Detect which cell encompasses the target text, then output its [X, Y] center coordinate. 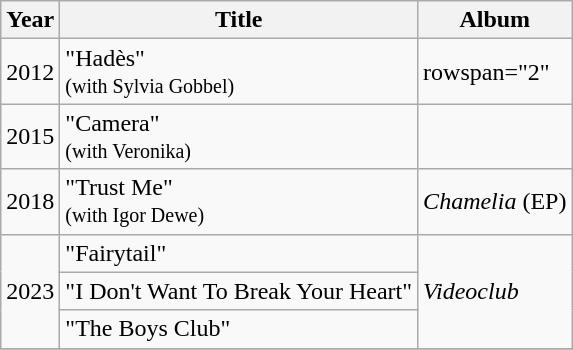
2015 [30, 136]
"Camera"(with Veronika) [239, 136]
Title [239, 20]
Chamelia (EP) [495, 202]
2023 [30, 291]
"Fairytail" [239, 253]
"I Don't Want To Break Your Heart" [239, 291]
Year [30, 20]
"Hadès"(with Sylvia Gobbel) [239, 72]
"The Boys Club" [239, 329]
"Trust Me"(with Igor Dewe) [239, 202]
2012 [30, 72]
2018 [30, 202]
rowspan="2" [495, 72]
Videoclub [495, 291]
Album [495, 20]
